Return [x, y] of the center of cell containing provided text 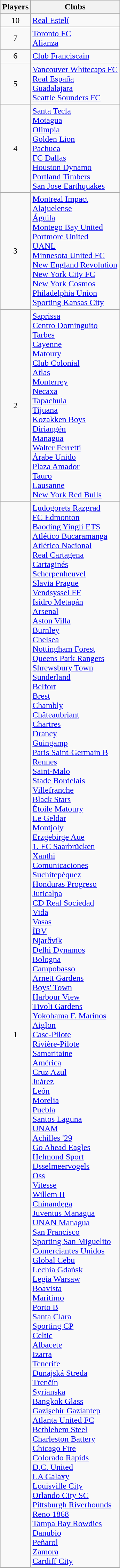
2 [15, 405]
1 [15, 1034]
Clubs [75, 7]
Toronto FC Alianza [75, 38]
Vancouver Whitecaps FC Real España Guadalajara Seattle Sounders FC [75, 84]
Club Franciscain [75, 56]
7 [15, 38]
Players [15, 7]
6 [15, 56]
4 [15, 148]
10 [15, 20]
Santa Tecla Motagua Olimpia Golden Lion Pachuca FC Dallas Houston Dynamo Portland Timbers San Jose Earthquakes [75, 148]
3 [15, 251]
Real Estelí [75, 20]
5 [15, 84]
